Provide the [X, Y] coordinate of the cell's center where the given text is located.  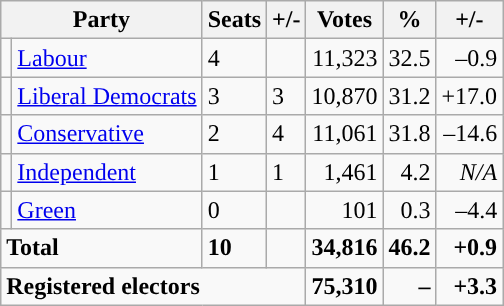
31.2 [410, 96]
31.8 [410, 134]
Independent [107, 172]
Party [102, 20]
46.2 [410, 248]
–0.9 [470, 58]
Liberal Democrats [107, 96]
11,061 [344, 134]
+17.0 [470, 96]
% [410, 20]
+3.3 [470, 286]
4.2 [410, 172]
0.3 [410, 210]
101 [344, 210]
11,323 [344, 58]
Total [102, 248]
1,461 [344, 172]
Registered electors [154, 286]
10,870 [344, 96]
Votes [344, 20]
N/A [470, 172]
2 [234, 134]
–14.6 [470, 134]
– [410, 286]
34,816 [344, 248]
–4.4 [470, 210]
32.5 [410, 58]
75,310 [344, 286]
Green [107, 210]
Labour [107, 58]
Seats [234, 20]
Conservative [107, 134]
10 [234, 248]
0 [234, 210]
+0.9 [470, 248]
